Locate the cell with the specified text and output its (X, Y) center coordinate. 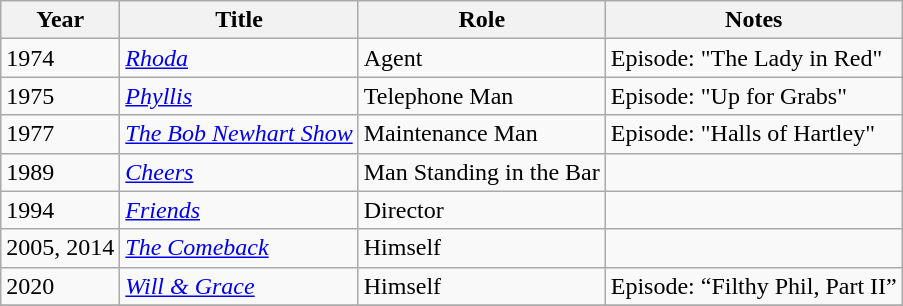
1974 (60, 58)
Telephone Man (482, 96)
1977 (60, 134)
Director (482, 210)
Role (482, 20)
1975 (60, 96)
Agent (482, 58)
The Comeback (239, 248)
Episode: "Up for Grabs" (754, 96)
Friends (239, 210)
2020 (60, 286)
Will & Grace (239, 286)
Cheers (239, 172)
2005, 2014 (60, 248)
Notes (754, 20)
1989 (60, 172)
Episode: "The Lady in Red" (754, 58)
Year (60, 20)
The Bob Newhart Show (239, 134)
Man Standing in the Bar (482, 172)
Episode: “Filthy Phil, Part II” (754, 286)
Rhoda (239, 58)
1994 (60, 210)
Phyllis (239, 96)
Title (239, 20)
Maintenance Man (482, 134)
Episode: "Halls of Hartley" (754, 134)
